Scan for the cell matching the given text and deliver its (x, y) coordinate at center. 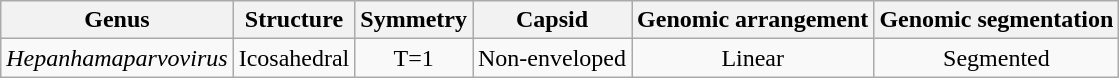
Symmetry (414, 20)
Segmented (996, 58)
Genus (117, 20)
Capsid (552, 20)
Linear (753, 58)
Hepanhamaparvovirus (117, 58)
Genomic segmentation (996, 20)
Structure (294, 20)
T=1 (414, 58)
Icosahedral (294, 58)
Non-enveloped (552, 58)
Genomic arrangement (753, 20)
